Return [X, Y] of the center of cell containing provided text 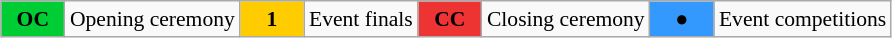
Event competitions [802, 19]
● [682, 19]
OC [33, 19]
CC [450, 19]
Opening ceremony [152, 19]
1 [272, 19]
Event finals [361, 19]
Closing ceremony [566, 19]
